Provide the [x, y] coordinate of the cell's center where the given text is located.  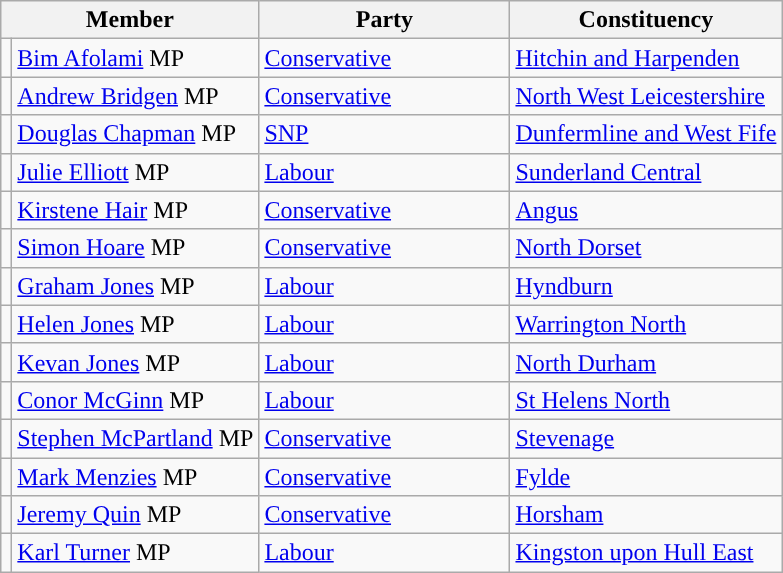
Andrew Bridgen MP [136, 96]
Graham Jones MP [136, 286]
Conor McGinn MP [136, 400]
North Dorset [646, 248]
Kirstene Hair MP [136, 210]
Kevan Jones MP [136, 362]
Julie Elliott MP [136, 172]
St Helens North [646, 400]
Constituency [646, 20]
Stevenage [646, 438]
Hyndburn [646, 286]
Party [384, 20]
Helen Jones MP [136, 324]
Angus [646, 210]
Warrington North [646, 324]
Mark Menzies MP [136, 477]
Member [130, 20]
Stephen McPartland MP [136, 438]
Karl Turner MP [136, 553]
Sunderland Central [646, 172]
Fylde [646, 477]
Bim Afolami MP [136, 58]
Hitchin and Harpenden [646, 58]
Kingston upon Hull East [646, 553]
Horsham [646, 515]
SNP [384, 134]
Douglas Chapman MP [136, 134]
North West Leicestershire [646, 96]
North Durham [646, 362]
Jeremy Quin MP [136, 515]
Dunfermline and West Fife [646, 134]
Simon Hoare MP [136, 248]
